Extract the (x, y) coordinate from the center of the cell holding the provided text.  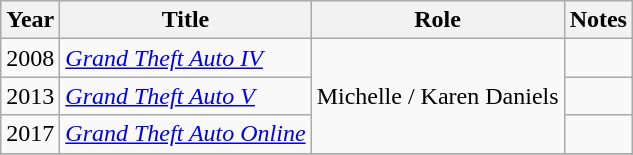
Role (438, 20)
Grand Theft Auto Online (186, 134)
Michelle / Karen Daniels (438, 96)
Grand Theft Auto V (186, 96)
2013 (30, 96)
Year (30, 20)
2017 (30, 134)
2008 (30, 58)
Title (186, 20)
Grand Theft Auto IV (186, 58)
Notes (598, 20)
